Find where the given text appears and provide that cell's center as [x, y] coordinate. 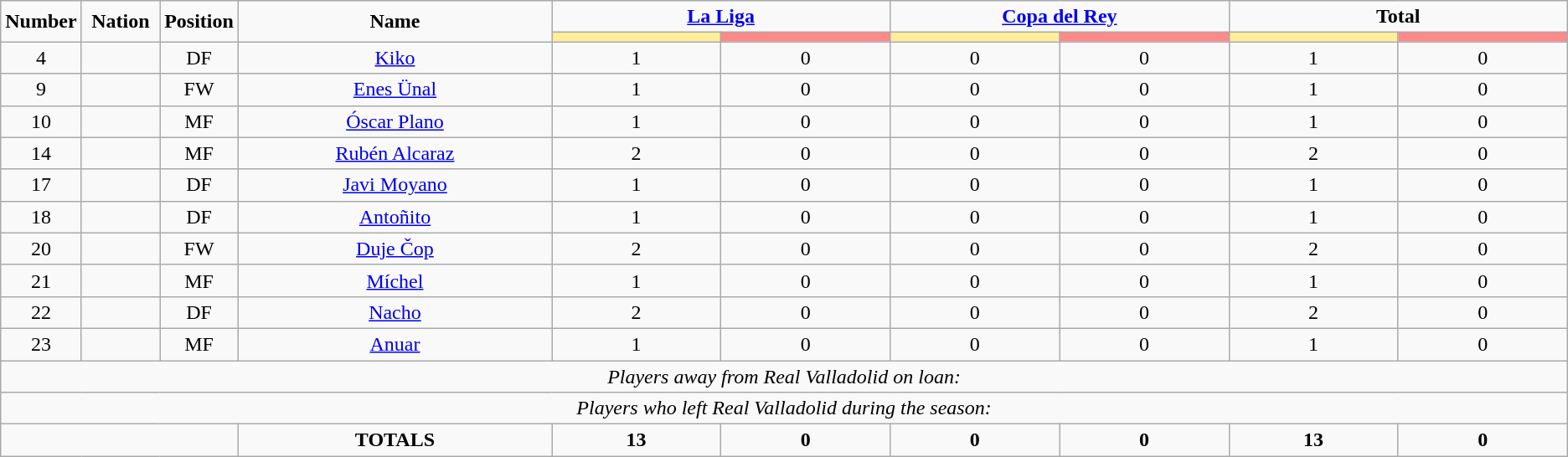
Duje Čop [395, 249]
Óscar Plano [395, 121]
21 [41, 280]
Kiko [395, 58]
Nacho [395, 312]
10 [41, 121]
17 [41, 185]
Rubén Alcaraz [395, 153]
Position [199, 22]
23 [41, 344]
Total [1398, 17]
22 [41, 312]
18 [41, 217]
Enes Ünal [395, 90]
Anuar [395, 344]
Number [41, 22]
Antoñito [395, 217]
Players who left Real Valladolid during the season: [784, 408]
Copa del Rey [1060, 17]
TOTALS [395, 440]
La Liga [720, 17]
Míchel [395, 280]
9 [41, 90]
14 [41, 153]
20 [41, 249]
Nation [121, 22]
4 [41, 58]
Players away from Real Valladolid on loan: [784, 376]
Javi Moyano [395, 185]
Name [395, 22]
